Search for the cell housing the specified text and yield its [X, Y] center coordinate. 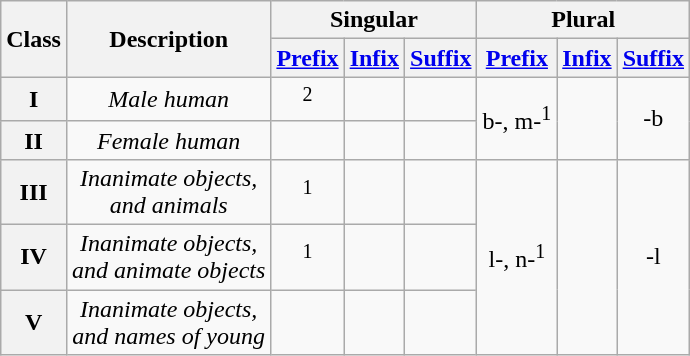
Male human [168, 100]
Class [34, 39]
Inanimate objects,and names of young [168, 322]
-l [653, 256]
Inanimate objects,and animate objects [168, 258]
Plural [584, 20]
IV [34, 258]
Singular [374, 20]
Inanimate objects,and animals [168, 192]
III [34, 192]
II [34, 140]
Description [168, 39]
b-, m-1 [517, 118]
I [34, 100]
V [34, 322]
2 [308, 100]
l-, n-1 [517, 256]
Female human [168, 140]
-b [653, 118]
